Find where the given text appears and provide that cell's center as (X, Y) coordinate. 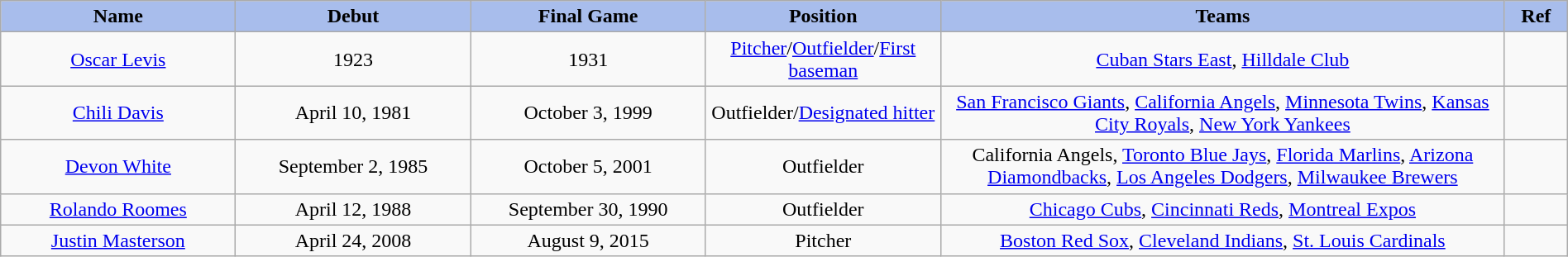
Chicago Cubs, Cincinnati Reds, Montreal Expos (1222, 209)
Debut (353, 17)
April 24, 2008 (353, 240)
Rolando Roomes (118, 209)
Teams (1222, 17)
Position (823, 17)
August 9, 2015 (588, 240)
September 2, 1985 (353, 167)
Justin Masterson (118, 240)
Chili Davis (118, 112)
Cuban Stars East, Hilldale Club (1222, 59)
September 30, 1990 (588, 209)
Devon White (118, 167)
October 3, 1999 (588, 112)
Ref (1536, 17)
April 10, 1981 (353, 112)
October 5, 2001 (588, 167)
Outfielder/Designated hitter (823, 112)
1923 (353, 59)
1931 (588, 59)
April 12, 1988 (353, 209)
Pitcher (823, 240)
Boston Red Sox, Cleveland Indians, St. Louis Cardinals (1222, 240)
San Francisco Giants, California Angels, Minnesota Twins, Kansas City Royals, New York Yankees (1222, 112)
Oscar Levis (118, 59)
California Angels, Toronto Blue Jays, Florida Marlins, Arizona Diamondbacks, Los Angeles Dodgers, Milwaukee Brewers (1222, 167)
Name (118, 17)
Pitcher/Outfielder/First baseman (823, 59)
Final Game (588, 17)
